From the cell containing the given text, extract its center point as [x, y] coordinate. 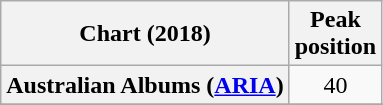
Peak position [335, 34]
Chart (2018) [145, 34]
Australian Albums (ARIA) [145, 85]
40 [335, 85]
